Detect which cell encompasses the target text, then output its (X, Y) center coordinate. 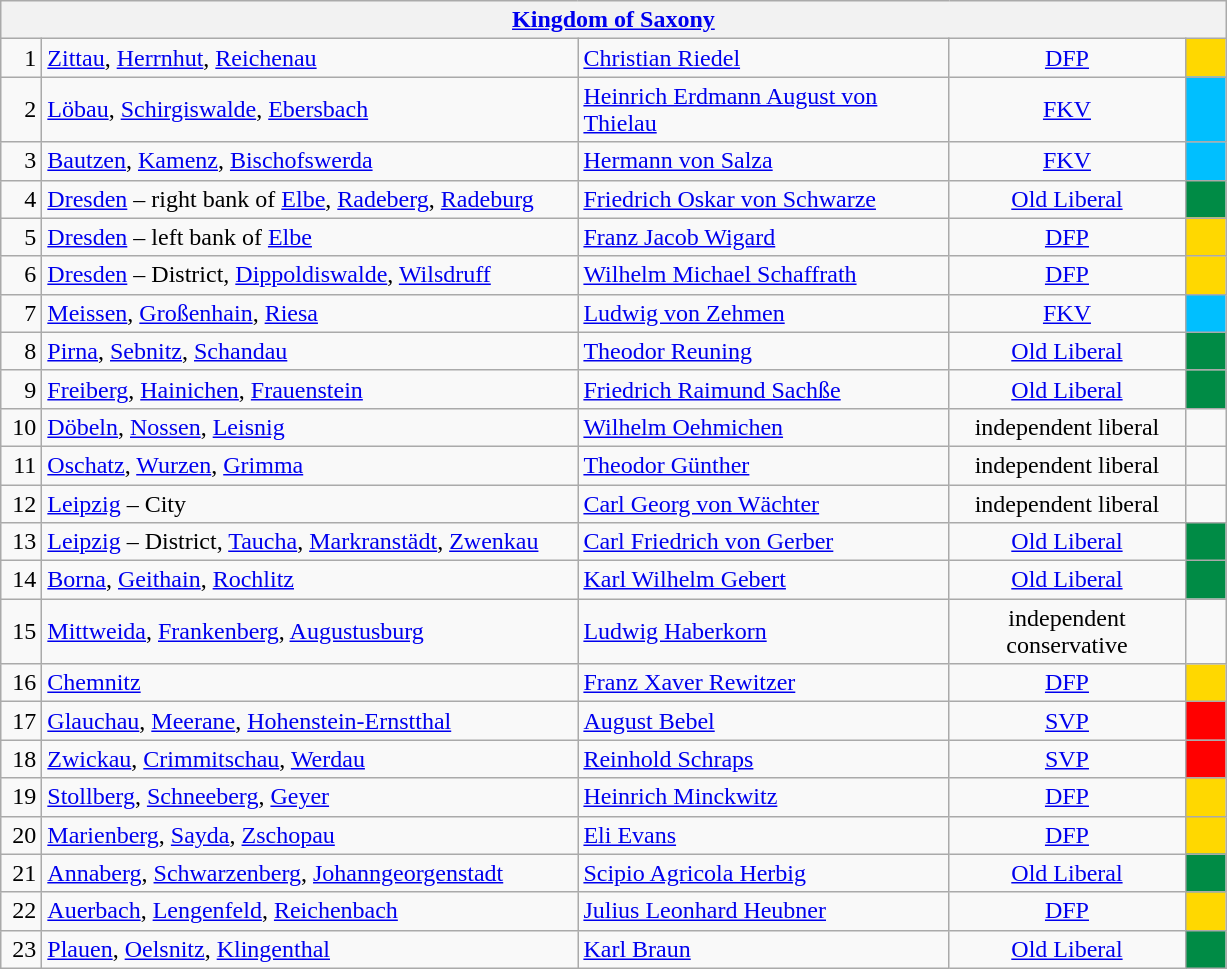
22 (22, 911)
independent conservative (1067, 632)
7 (22, 313)
3 (22, 161)
Leipzig – District, Taucha, Markranstädt, Zwenkau (310, 542)
Carl Friedrich von Gerber (764, 542)
17 (22, 721)
Freiberg, Hainichen, Frauenstein (310, 389)
Theodor Günther (764, 465)
Karl Braun (764, 949)
2 (22, 110)
4 (22, 199)
11 (22, 465)
Glauchau, Meerane, Hohenstein-Ernstthal (310, 721)
10 (22, 427)
Chemnitz (310, 683)
Karl Wilhelm Gebert (764, 580)
Auerbach, Lengenfeld, Reichenbach (310, 911)
Wilhelm Michael Schaffrath (764, 275)
Pirna, Sebnitz, Schandau (310, 351)
Oschatz, Wurzen, Grimma (310, 465)
Plauen, Oelsnitz, Klingenthal (310, 949)
16 (22, 683)
6 (22, 275)
Heinrich Minckwitz (764, 797)
Meissen, Großenhain, Riesa (310, 313)
Bautzen, Kamenz, Bischofswerda (310, 161)
8 (22, 351)
12 (22, 503)
9 (22, 389)
23 (22, 949)
1 (22, 58)
Dresden – District, Dippoldiswalde, Wilsdruff (310, 275)
Dresden – right bank of Elbe, Radeberg, Radeburg (310, 199)
Döbeln, Nossen, Leisnig (310, 427)
Kingdom of Saxony (614, 20)
13 (22, 542)
Ludwig Haberkorn (764, 632)
Ludwig von Zehmen (764, 313)
20 (22, 835)
Theodor Reuning (764, 351)
21 (22, 873)
Löbau, Schirgiswalde, Ebersbach (310, 110)
18 (22, 759)
Scipio Agricola Herbig (764, 873)
Friedrich Raimund Sachße (764, 389)
Dresden – left bank of Elbe (310, 237)
Stollberg, Schneeberg, Geyer (310, 797)
5 (22, 237)
15 (22, 632)
14 (22, 580)
Franz Xaver Rewitzer (764, 683)
Wilhelm Oehmichen (764, 427)
Borna, Geithain, Rochlitz (310, 580)
Leipzig – City (310, 503)
Carl Georg von Wächter (764, 503)
Franz Jacob Wigard (764, 237)
Julius Leonhard Heubner (764, 911)
Zwickau, Crimmitschau, Werdau (310, 759)
Zittau, Herrnhut, Reichenau (310, 58)
Christian Riedel (764, 58)
Eli Evans (764, 835)
August Bebel (764, 721)
Marienberg, Sayda, Zschopau (310, 835)
Hermann von Salza (764, 161)
Friedrich Oskar von Schwarze (764, 199)
Mittweida, Frankenberg, Augustusburg (310, 632)
Annaberg, Schwarzenberg, Johanngeorgenstadt (310, 873)
19 (22, 797)
Heinrich Erdmann August von Thielau (764, 110)
Reinhold Schraps (764, 759)
